Output the [x, y] coordinate of the center of the cell containing the given text.  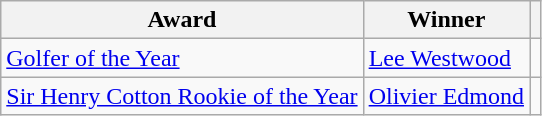
Award [182, 20]
Winner [446, 20]
Olivier Edmond [446, 96]
Sir Henry Cotton Rookie of the Year [182, 96]
Golfer of the Year [182, 58]
Lee Westwood [446, 58]
